For the text-containing cell, return its midpoint in (X, Y) coordinate format. 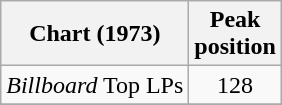
Billboard Top LPs (95, 85)
128 (235, 85)
Peakposition (235, 34)
Chart (1973) (95, 34)
